Return the [x, y] coordinate for the center point of the cell that contains the specified text.  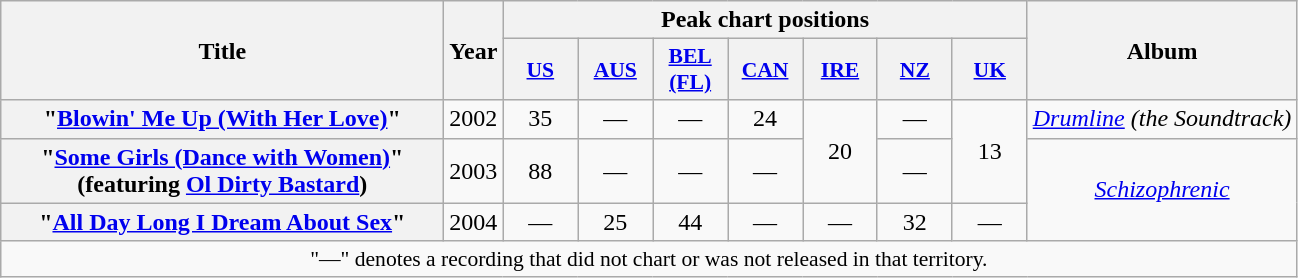
13 [990, 152]
2002 [474, 119]
"Some Girls (Dance with Women)"(featuring Ol Dirty Bastard) [222, 170]
2004 [474, 222]
Schizophrenic [1162, 190]
"—" denotes a recording that did not chart or was not released in that territory. [649, 259]
Album [1162, 50]
20 [840, 152]
2003 [474, 170]
"All Day Long I Dream About Sex" [222, 222]
24 [766, 119]
UK [990, 70]
US [540, 70]
Drumline (the Soundtrack) [1162, 119]
35 [540, 119]
IRE [840, 70]
"Blowin' Me Up (With Her Love)" [222, 119]
BEL(FL) [690, 70]
44 [690, 222]
32 [914, 222]
CAN [766, 70]
Year [474, 50]
NZ [914, 70]
Title [222, 50]
AUS [616, 70]
Peak chart positions [765, 20]
88 [540, 170]
25 [616, 222]
